Determine the [x, y] coordinate at the center of the cell enclosing the given text.  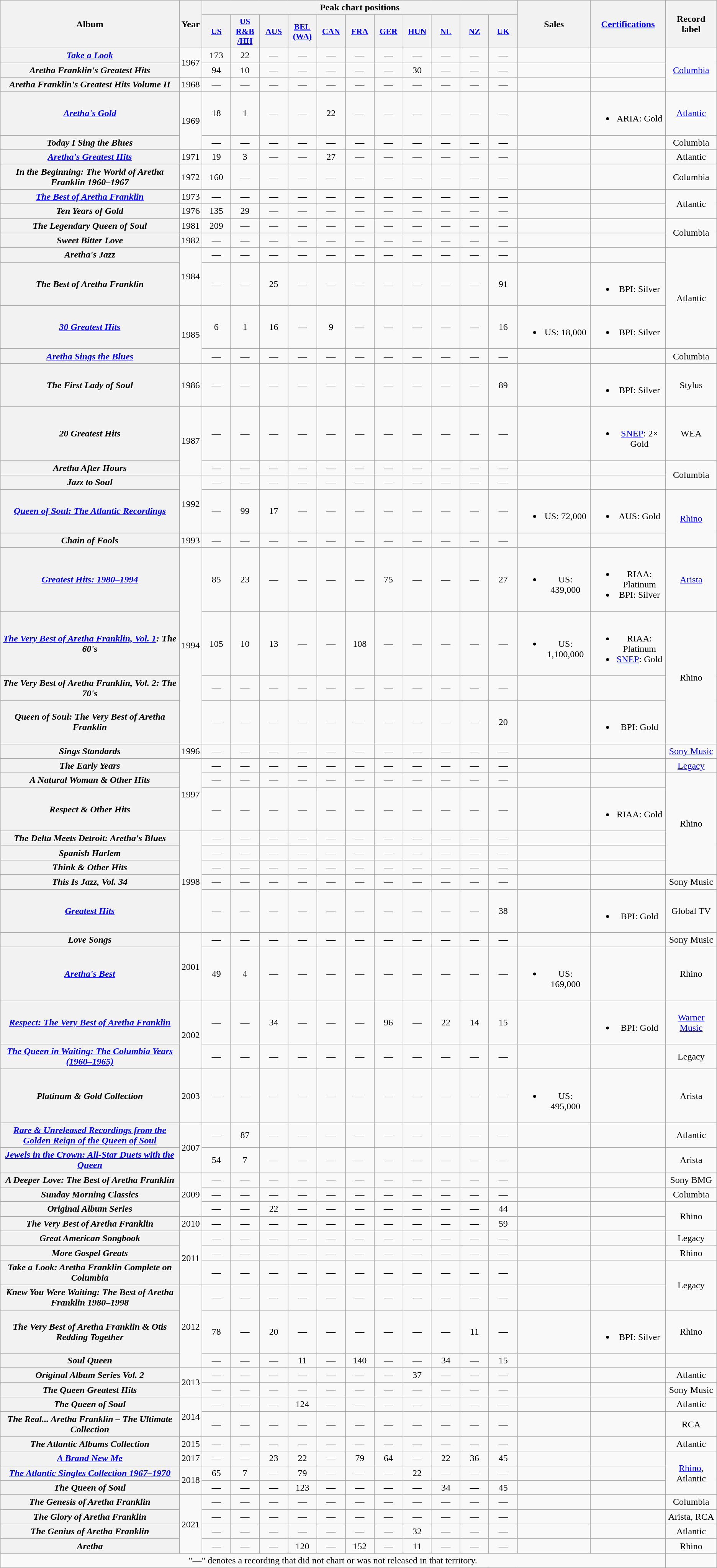
The Glory of Aretha Franklin [90, 1517]
The Atlantic Singles Collection 1967–1970 [90, 1473]
The Genius of Aretha Franklin [90, 1531]
Knew You Were Waiting: The Best of Aretha Franklin 1980–1998 [90, 1297]
US: 169,000 [554, 974]
1981 [191, 226]
2014 [191, 1417]
RCA [691, 1424]
Aretha Sings the Blues [90, 356]
Sony BMG [691, 1180]
US [216, 31]
CAN [331, 31]
US: 1,100,000 [554, 644]
59 [503, 1224]
6 [216, 327]
4 [245, 974]
2011 [191, 1258]
120 [303, 1546]
1987 [191, 441]
USR&B/HH [245, 31]
2001 [191, 967]
GER [388, 31]
FRA [360, 31]
1967 [191, 62]
Aretha's Best [90, 974]
30 [417, 70]
124 [303, 1404]
SNEP: 2× Gold [628, 433]
1971 [191, 157]
1986 [191, 385]
WEA [691, 433]
Sales [554, 25]
1968 [191, 85]
19 [216, 157]
2012 [191, 1326]
94 [216, 70]
Queen of Soul: The Atlantic Recordings [90, 511]
152 [360, 1546]
The Very Best of Aretha Franklin [90, 1224]
1972 [191, 177]
US: 18,000 [554, 327]
Love Songs [90, 940]
UK [503, 31]
Sings Standards [90, 751]
9 [331, 327]
123 [303, 1488]
Year [191, 25]
The Legendary Queen of Soul [90, 226]
Record label [691, 25]
A Deeper Love: The Best of Aretha Franklin [90, 1180]
2021 [191, 1524]
Aretha Franklin's Greatest Hits [90, 70]
Stylus [691, 385]
1994 [191, 646]
2018 [191, 1480]
85 [216, 579]
209 [216, 226]
Soul Queen [90, 1361]
AUS [273, 31]
The Early Years [90, 766]
The Very Best of Aretha Franklin, Vol. 1: The 60's [90, 644]
Queen of Soul: The Very Best of Aretha Franklin [90, 722]
RIAA: Gold [628, 809]
2003 [191, 1096]
Aretha After Hours [90, 468]
78 [216, 1331]
Respect: The Very Best of Aretha Franklin [90, 1022]
87 [245, 1135]
A Natural Woman & Other Hits [90, 780]
38 [503, 910]
99 [245, 511]
Rhino, Atlantic [691, 1473]
US: 72,000 [554, 511]
"—" denotes a recording that did not chart or was not released in that territory. [333, 1560]
25 [273, 284]
US: 495,000 [554, 1096]
The Real... Aretha Franklin – The Ultimate Collection [90, 1424]
The Genesis of Aretha Franklin [90, 1502]
1997 [191, 795]
Peak chart positions [360, 8]
2002 [191, 1035]
Think & Other Hits [90, 867]
Take a Look [90, 55]
1984 [191, 277]
ARIA: Gold [628, 113]
Respect & Other Hits [90, 809]
Chain of Fools [90, 540]
NZ [474, 31]
Arista, RCA [691, 1517]
US: 439,000 [554, 579]
49 [216, 974]
29 [245, 211]
173 [216, 55]
91 [503, 284]
Original Album Series Vol. 2 [90, 1375]
This Is Jazz, Vol. 34 [90, 882]
The Delta Meets Detroit: Aretha's Blues [90, 838]
65 [216, 1473]
AUS: Gold [628, 511]
In the Beginning: The World of Aretha Franklin 1960–1967 [90, 177]
Today I Sing the Blues [90, 143]
More Gospel Greats [90, 1253]
2007 [191, 1148]
RIAA: PlatinumBPI: Silver [628, 579]
1982 [191, 240]
105 [216, 644]
Global TV [691, 910]
64 [388, 1458]
Take a Look: Aretha Franklin Complete on Columbia [90, 1272]
Aretha's Gold [90, 113]
75 [388, 579]
1996 [191, 751]
1992 [191, 504]
89 [503, 385]
13 [273, 644]
The Queen Greatest Hits [90, 1390]
Greatest Hits: 1980–1994 [90, 579]
1998 [191, 881]
2010 [191, 1224]
Aretha's Greatest Hits [90, 157]
2009 [191, 1194]
2017 [191, 1458]
54 [216, 1160]
Sunday Morning Classics [90, 1194]
1976 [191, 211]
Platinum & Gold Collection [90, 1096]
2015 [191, 1444]
Sweet Bitter Love [90, 240]
1985 [191, 334]
108 [360, 644]
17 [273, 511]
Jazz to Soul [90, 482]
1973 [191, 197]
Rare & Unreleased Recordings from the Golden Reign of the Queen of Soul [90, 1135]
Aretha Franklin's Greatest Hits Volume II [90, 85]
NL [446, 31]
RIAA: PlatinumSNEP: Gold [628, 644]
1969 [191, 121]
44 [503, 1209]
Greatest Hits [90, 910]
14 [474, 1022]
A Brand New Me [90, 1458]
18 [216, 113]
The First Lady of Soul [90, 385]
BEL(WA) [303, 31]
The Queen in Waiting: The Columbia Years (1960–1965) [90, 1057]
Aretha [90, 1546]
3 [245, 157]
The Atlantic Albums Collection [90, 1444]
1993 [191, 540]
37 [417, 1375]
Original Album Series [90, 1209]
2013 [191, 1383]
30 Greatest Hits [90, 327]
20 Greatest Hits [90, 433]
135 [216, 211]
Great American Songbook [90, 1238]
The Very Best of Aretha Franklin & Otis Redding Together [90, 1331]
Album [90, 25]
140 [360, 1361]
Certifications [628, 25]
36 [474, 1458]
Aretha's Jazz [90, 255]
HUN [417, 31]
The Very Best of Aretha Franklin, Vol. 2: The 70's [90, 688]
Warner Music [691, 1022]
32 [417, 1531]
96 [388, 1022]
Ten Years of Gold [90, 211]
160 [216, 177]
Spanish Harlem [90, 853]
Jewels in the Crown: All-Star Duets with the Queen [90, 1160]
